Provide the [x, y] coordinate of the cell's center where the given text is located.  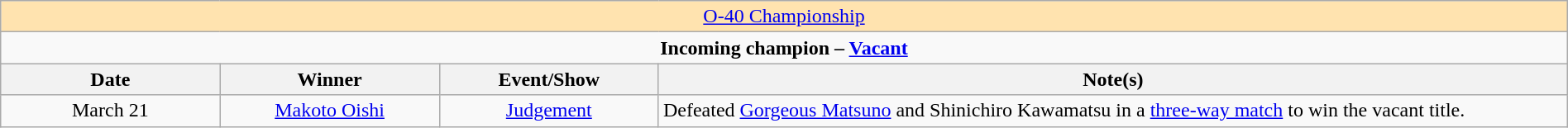
Event/Show [549, 79]
Note(s) [1113, 79]
Makoto Oishi [329, 111]
Incoming champion – Vacant [784, 48]
O-40 Championship [784, 17]
Date [111, 79]
Winner [329, 79]
Judgement [549, 111]
March 21 [111, 111]
Defeated Gorgeous Matsuno and Shinichiro Kawamatsu in a three-way match to win the vacant title. [1113, 111]
